Find where the given text appears and provide that cell's center as [X, Y] coordinate. 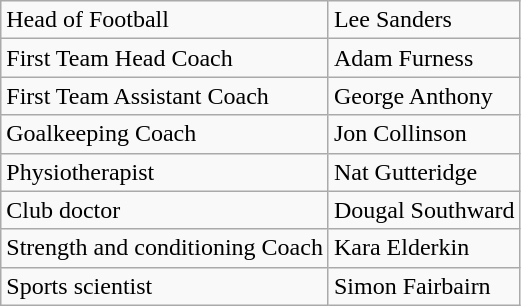
First Team Assistant Coach [165, 96]
Adam Furness [424, 58]
George Anthony [424, 96]
Dougal Southward [424, 210]
First Team Head Coach [165, 58]
Physiotherapist [165, 172]
Head of Football [165, 20]
Goalkeeping Coach [165, 134]
Sports scientist [165, 286]
Simon Fairbairn [424, 286]
Nat Gutteridge [424, 172]
Lee Sanders [424, 20]
Strength and conditioning Coach [165, 248]
Club doctor [165, 210]
Jon Collinson [424, 134]
Kara Elderkin [424, 248]
